Identify which cell holds the provided text, then report its (x, y) central coordinate. 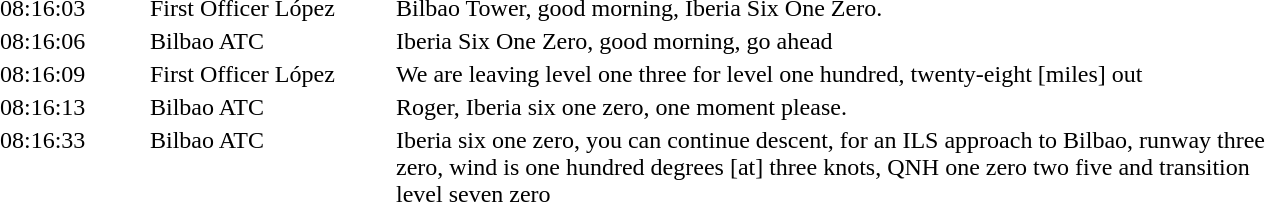
First Officer López (270, 74)
